Return the (X, Y) coordinate for the center point of the cell that contains the specified text.  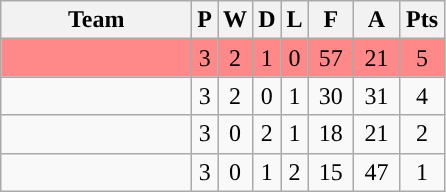
L (294, 20)
P (205, 20)
30 (331, 96)
A (377, 20)
57 (331, 58)
31 (377, 96)
W (236, 20)
Pts (422, 20)
F (331, 20)
15 (331, 172)
5 (422, 58)
47 (377, 172)
Team (96, 20)
18 (331, 134)
4 (422, 96)
D (267, 20)
